Identify which cell holds the provided text, then report its [X, Y] central coordinate. 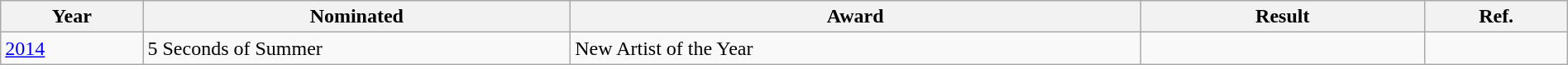
2014 [72, 48]
Award [855, 17]
Year [72, 17]
5 Seconds of Summer [357, 48]
Result [1283, 17]
New Artist of the Year [855, 48]
Nominated [357, 17]
Ref. [1496, 17]
